Return the [x, y] coordinate for the center point of the cell that contains the specified text.  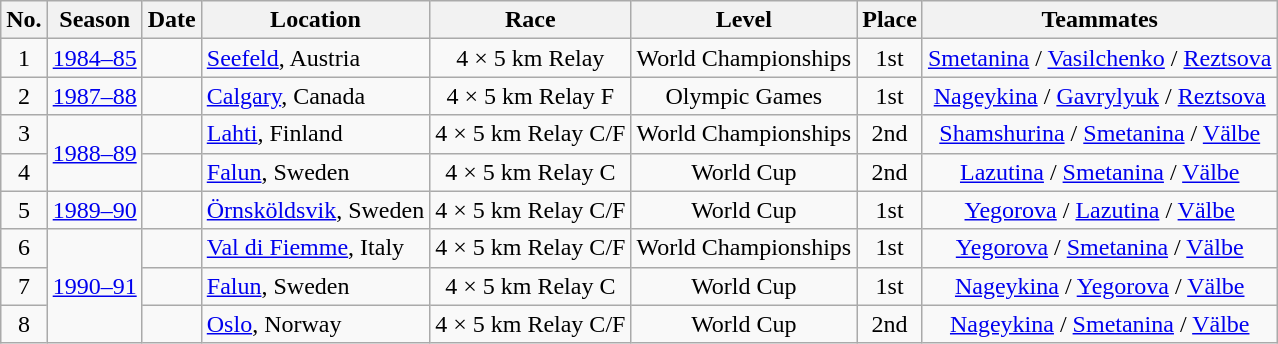
7 [24, 286]
Date [172, 20]
Level [744, 20]
Nageykina / Yegorova / Välbe [1100, 286]
Season [94, 20]
1989–90 [94, 210]
Örnsköldsvik, Sweden [315, 210]
Teammates [1100, 20]
4 × 5 km Relay F [530, 96]
Nageykina / Gavrylyuk / Reztsova [1100, 96]
Shamshurina / Smetanina / Välbe [1100, 134]
8 [24, 324]
Race [530, 20]
Olympic Games [744, 96]
Nageykina / Smetanina / Välbe [1100, 324]
1990–91 [94, 286]
Lazutina / Smetanina / Välbe [1100, 172]
Place [890, 20]
Val di Fiemme, Italy [315, 248]
Yegorova / Smetanina / Välbe [1100, 248]
Oslo, Norway [315, 324]
Location [315, 20]
6 [24, 248]
Yegorova / Lazutina / Välbe [1100, 210]
2 [24, 96]
4 [24, 172]
1984–85 [94, 58]
No. [24, 20]
Seefeld, Austria [315, 58]
4 × 5 km Relay [530, 58]
Calgary, Canada [315, 96]
Smetanina / Vasilchenko / Reztsova [1100, 58]
Lahti, Finland [315, 134]
1 [24, 58]
3 [24, 134]
1987–88 [94, 96]
1988–89 [94, 153]
5 [24, 210]
